Detect which cell encompasses the target text, then output its (x, y) center coordinate. 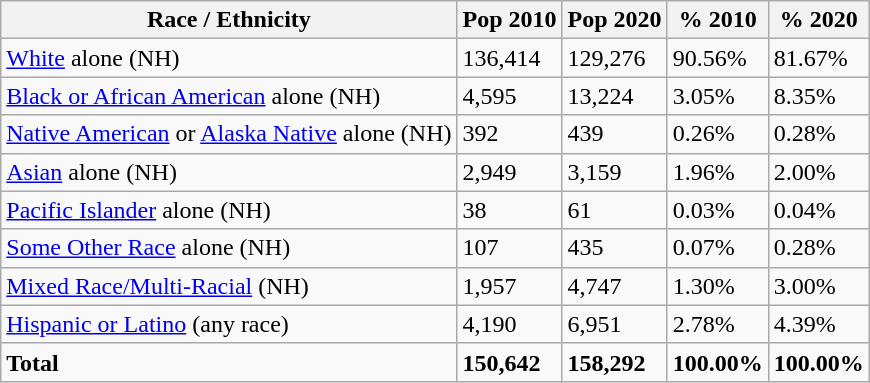
150,642 (510, 362)
129,276 (614, 58)
1.96% (718, 172)
Pop 2020 (614, 20)
% 2020 (818, 20)
2.78% (718, 324)
3.00% (818, 286)
2.00% (818, 172)
Race / Ethnicity (229, 20)
% 2010 (718, 20)
0.04% (818, 210)
0.26% (718, 134)
0.03% (718, 210)
107 (510, 248)
0.07% (718, 248)
Total (229, 362)
4,747 (614, 286)
Pacific Islander alone (NH) (229, 210)
90.56% (718, 58)
8.35% (818, 96)
Some Other Race alone (NH) (229, 248)
1.30% (718, 286)
2,949 (510, 172)
Hispanic or Latino (any race) (229, 324)
6,951 (614, 324)
439 (614, 134)
1,957 (510, 286)
158,292 (614, 362)
4.39% (818, 324)
4,595 (510, 96)
392 (510, 134)
81.67% (818, 58)
435 (614, 248)
61 (614, 210)
136,414 (510, 58)
13,224 (614, 96)
Mixed Race/Multi-Racial (NH) (229, 286)
4,190 (510, 324)
White alone (NH) (229, 58)
Asian alone (NH) (229, 172)
3.05% (718, 96)
38 (510, 210)
Native American or Alaska Native alone (NH) (229, 134)
Black or African American alone (NH) (229, 96)
Pop 2010 (510, 20)
3,159 (614, 172)
